Capture the cell that displays the provided text and extract its (x, y) central coordinate. 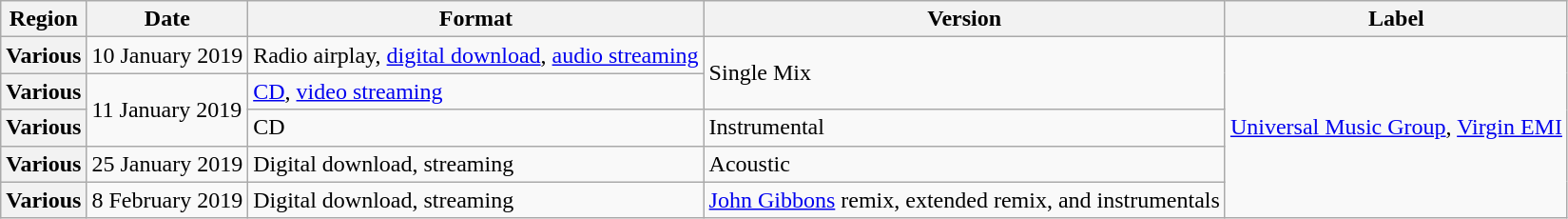
Universal Music Group, Virgin EMI (1396, 128)
John Gibbons remix, extended remix, and instrumentals (964, 200)
Version (964, 19)
CD, video streaming (475, 91)
25 January 2019 (167, 164)
Label (1396, 19)
Single Mix (964, 73)
Region (44, 19)
Format (475, 19)
8 February 2019 (167, 200)
Radio airplay, digital download, audio streaming (475, 55)
Date (167, 19)
10 January 2019 (167, 55)
11 January 2019 (167, 109)
Instrumental (964, 128)
Acoustic (964, 164)
CD (475, 128)
